Output the (x, y) coordinate of the center of the cell containing the given text.  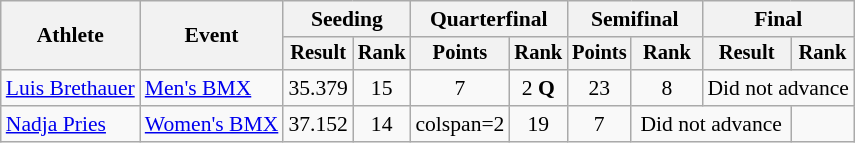
colspan=2 (460, 124)
Nadja Pries (70, 124)
Men's BMX (212, 88)
Event (212, 36)
Quarterfinal (488, 19)
23 (599, 88)
Semifinal (634, 19)
2 Q (538, 88)
37.152 (318, 124)
Seeding (346, 19)
Luis Brethauer (70, 88)
Final (778, 19)
Athlete (70, 36)
14 (382, 124)
8 (666, 88)
19 (538, 124)
35.379 (318, 88)
Women's BMX (212, 124)
15 (382, 88)
